Extract the (x, y) coordinate from the center of the cell holding the provided text.  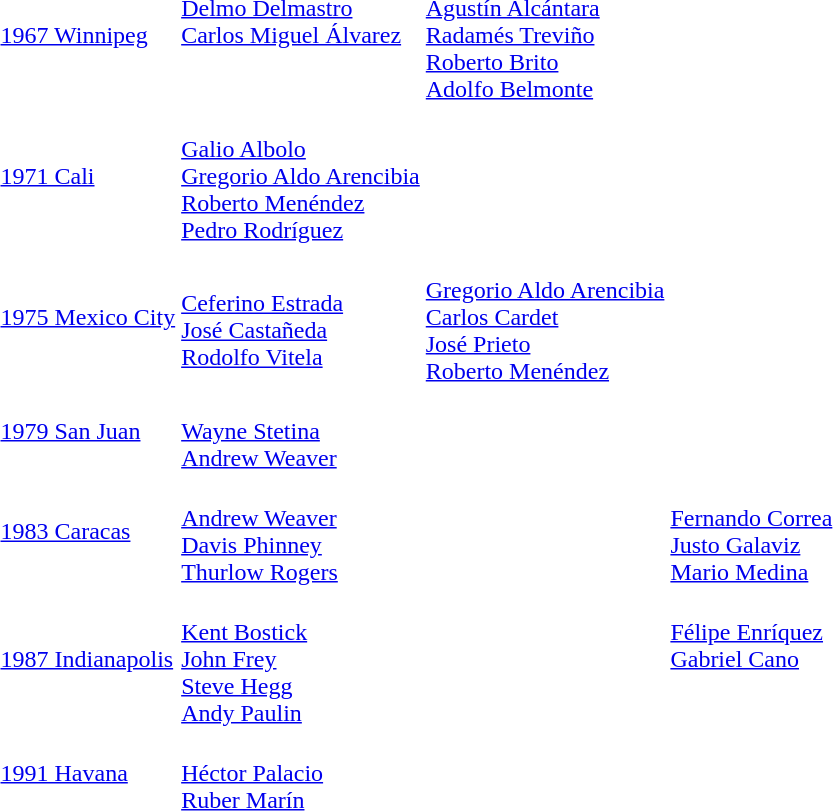
Ceferino EstradaJosé CastañedaRodolfo Vitela (301, 317)
Wayne StetinaAndrew Weaver (301, 431)
Gregorio Aldo ArencibiaCarlos CardetJosé PrietoRoberto Menéndez (545, 317)
Andrew WeaverDavis PhinneyThurlow Rogers (301, 532)
Kent BostickJohn FreySteve HeggAndy Paulin (301, 659)
Galio AlboloGregorio Aldo ArencibiaRoberto MenéndezPedro Rodríguez (301, 176)
